Search for the cell housing the specified text and yield its [X, Y] center coordinate. 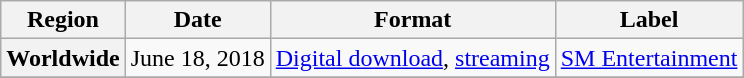
SM Entertainment [649, 58]
Format [412, 20]
Label [649, 20]
Digital download, streaming [412, 58]
Region [63, 20]
Date [198, 20]
Worldwide [63, 58]
June 18, 2018 [198, 58]
